Find where the given text appears and provide that cell's center as [x, y] coordinate. 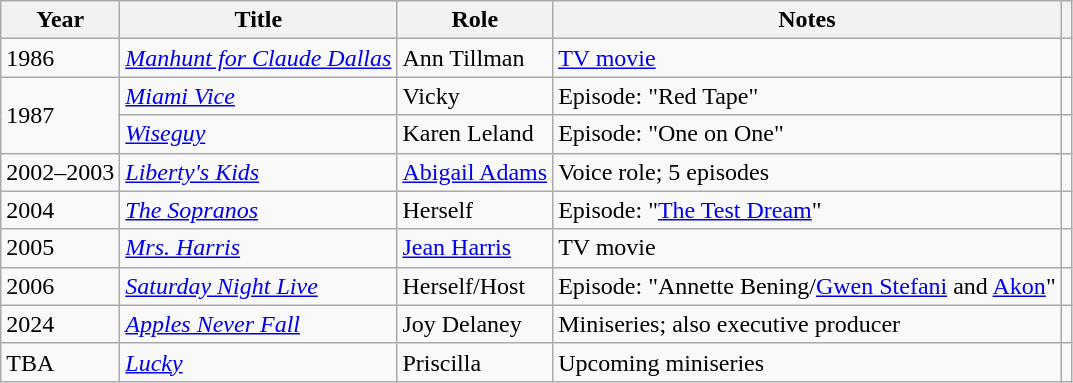
2004 [60, 210]
Voice role; 5 episodes [808, 172]
Abigail Adams [475, 172]
Saturday Night Live [258, 286]
Episode: "Red Tape" [808, 96]
Year [60, 20]
Herself/Host [475, 286]
1986 [60, 58]
2006 [60, 286]
Liberty's Kids [258, 172]
2002–2003 [60, 172]
2005 [60, 248]
Miami Vice [258, 96]
Karen Leland [475, 134]
Joy Delaney [475, 324]
Notes [808, 20]
Episode: "One on One" [808, 134]
Mrs. Harris [258, 248]
The Sopranos [258, 210]
Priscilla [475, 362]
Upcoming miniseries [808, 362]
Jean Harris [475, 248]
Title [258, 20]
Episode: "Annette Bening/Gwen Stefani and Akon" [808, 286]
Wiseguy [258, 134]
Role [475, 20]
Episode: "The Test Dream" [808, 210]
TBA [60, 362]
1987 [60, 115]
Miniseries; also executive producer [808, 324]
Ann Tillman [475, 58]
Vicky [475, 96]
Lucky [258, 362]
2024 [60, 324]
Herself [475, 210]
Manhunt for Claude Dallas [258, 58]
Apples Never Fall [258, 324]
